Return the [X, Y] coordinate for the center point of the cell that contains the specified text.  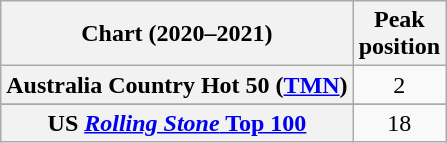
Australia Country Hot 50 (TMN) [177, 85]
2 [399, 85]
Peakposition [399, 34]
18 [399, 123]
US Rolling Stone Top 100 [177, 123]
Chart (2020–2021) [177, 34]
